Extract the (X, Y) coordinate from the center of the cell holding the provided text.  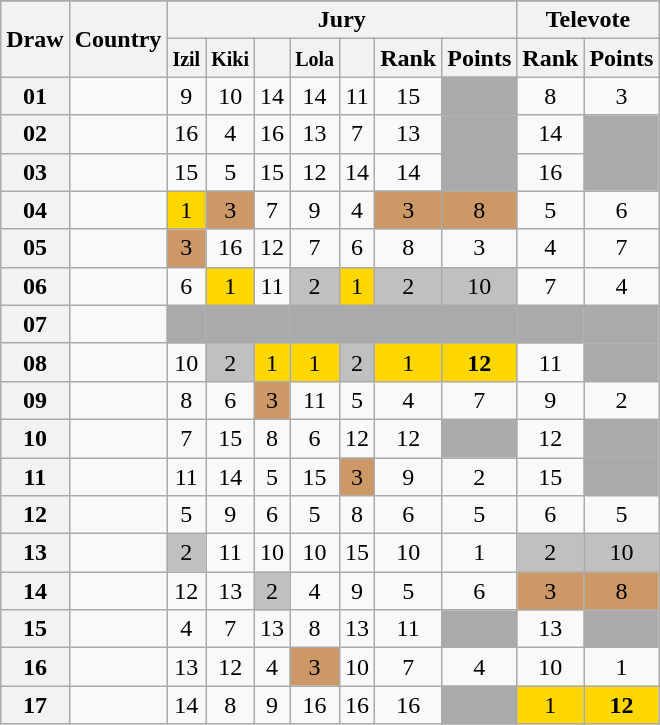
05 (35, 248)
Televote (588, 20)
Country (118, 39)
17 (35, 705)
06 (35, 286)
Jury (342, 20)
Draw (35, 39)
04 (35, 210)
07 (35, 324)
03 (35, 172)
Kiki (230, 58)
01 (35, 96)
08 (35, 362)
09 (35, 400)
02 (35, 134)
Izil (186, 58)
Lola (315, 58)
